Identify which cell holds the provided text, then report its [X, Y] central coordinate. 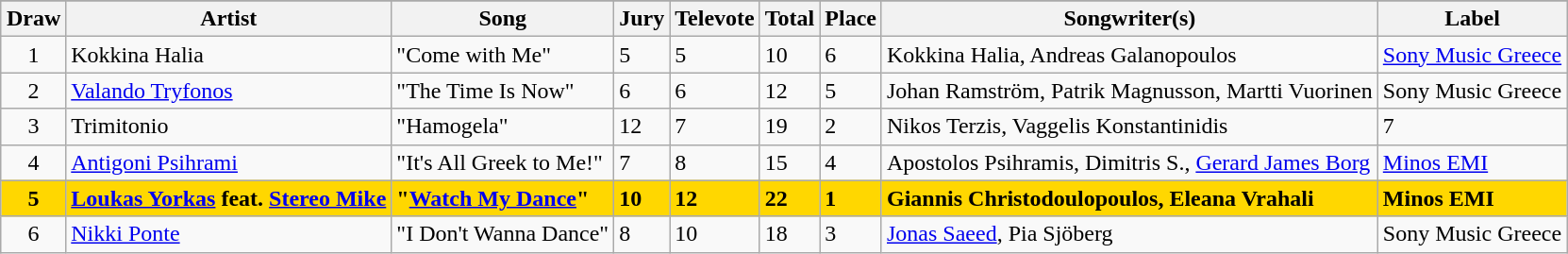
18 [790, 234]
Songwriter(s) [1129, 19]
Place [851, 19]
Apostolos Psihramis, Dimitris S., Gerard James Borg [1129, 162]
Antigoni Psihrami [228, 162]
Kokkina Halia [228, 55]
Draw [33, 19]
"I Don't Wanna Dance" [503, 234]
"The Time Is Now" [503, 91]
Trimitonio [228, 127]
Kokkina Halia, Andreas Galanopoulos [1129, 55]
"Watch My Dance" [503, 198]
Nikki Ponte [228, 234]
Televote [715, 19]
Jury [642, 19]
Song [503, 19]
"Come with Me" [503, 55]
Artist [228, 19]
Valando Tryfonos [228, 91]
Nikos Terzis, Vaggelis Konstantinidis [1129, 127]
"It's All Greek to Me!" [503, 162]
15 [790, 162]
22 [790, 198]
Giannis Christodoulopoulos, Eleana Vrahali [1129, 198]
Total [790, 19]
Label [1472, 19]
"Hamogela" [503, 127]
Jonas Saeed, Pia Sjöberg [1129, 234]
19 [790, 127]
Johan Ramström, Patrik Magnusson, Martti Vuorinen [1129, 91]
Loukas Yorkas feat. Stereo Mike [228, 198]
